Search for the cell housing the specified text and yield its (x, y) center coordinate. 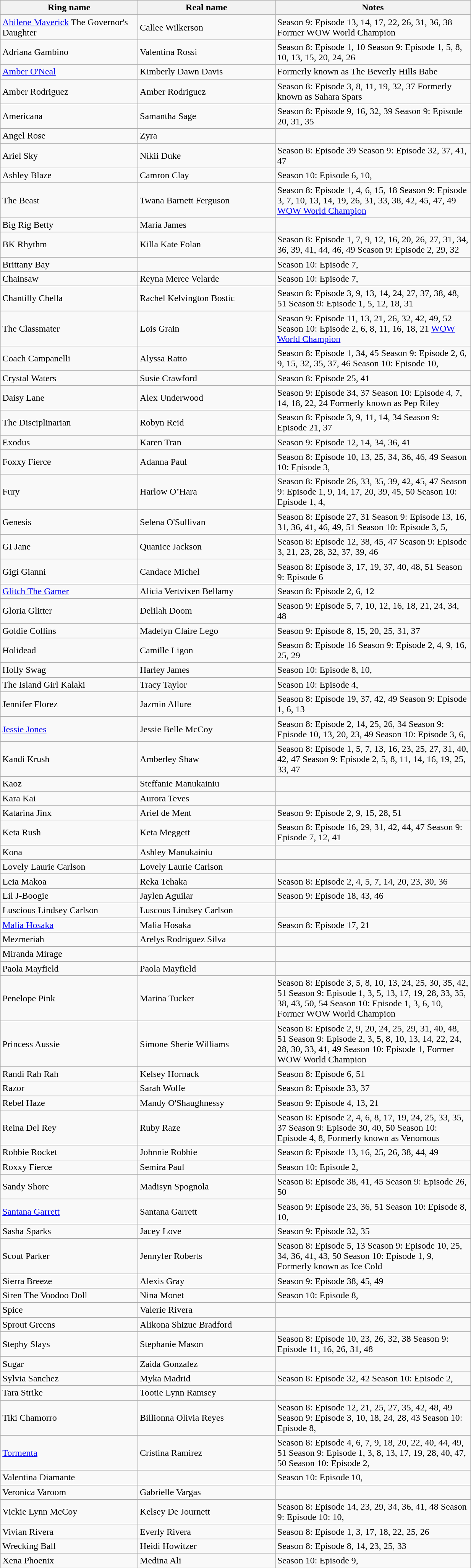
Season 8: Episode 1, 10 Season 9: Episode 1, 5, 8, 10, 13, 15, 20, 24, 26 (373, 52)
Season 8: Episode 10, 13, 25, 34, 36, 46, 49 Season 10: Episode 3, (373, 462)
Spice (69, 1310)
Leia Makoa (69, 881)
Crystal Waters (69, 378)
Keta Meggett (207, 833)
Gigi Gianni (69, 572)
Gabrielle Vargas (207, 1492)
Billionna Olivia Reyes (207, 1418)
Season 8: Episode 16, 29, 31, 42, 44, 47 Season 9: Episode 7, 12, 41 (373, 833)
Zaida Gonzalez (207, 1364)
Delilah Doom (207, 611)
Adanna Paul (207, 462)
Tootie Lynn Ramsey (207, 1393)
Valentina Diamante (69, 1478)
Camille Ligon (207, 650)
Aurora Teves (207, 798)
Siren The Voodoo Doll (69, 1296)
Tracy Taylor (207, 685)
Season 9: Episode 13, 14, 17, 22, 26, 31, 36, 38 Former WOW World Champion (373, 27)
Season 8: Episode 2, 4, 5, 7, 14, 20, 23, 30, 36 (373, 881)
Season 10: Episode 9, (373, 1560)
Wrecking Ball (69, 1546)
Killa Kate Folan (207, 244)
Nikii Duke (207, 156)
Holidead (69, 650)
Amberley Shaw (207, 759)
Miranda Mirage (69, 954)
Season 8: Episode 8, 14, 23, 25, 33 (373, 1546)
Fury (69, 492)
Season 9: Episode 11, 13, 21, 26, 32, 42, 49, 52 Season 10: Episode 2, 6, 8, 11, 16, 18, 21 WOW World Champion (373, 329)
Jacey Love (207, 1231)
Season 8: Episode 1, 3, 17, 18, 22, 25, 26 (373, 1531)
Kelsey Hornack (207, 1074)
Foxxy Fierce (69, 462)
Kaoz (69, 784)
Americana (69, 116)
Lois Grain (207, 329)
Season 8: Episode 4, 6, 7, 9, 18, 20, 22, 40, 44, 49, 51 Season 9: Episode 1, 3, 8, 13, 17, 19, 28, 40, 47, 50 Season 10: Episode 2, (373, 1453)
Season 8: Episode 25, 41 (373, 378)
Season 8: Episode 6, 51 (373, 1074)
Xena Phoenix (69, 1560)
The Island Girl Kalaki (69, 685)
Chantilly Chella (69, 298)
Jessie Belle McCoy (207, 729)
Lil J-Boogie (69, 896)
Real name (207, 8)
Season 8: Episode 13, 16, 25, 26, 38, 44, 49 (373, 1152)
Abilene Maverick The Governor's Daughter (69, 27)
The Classmater (69, 329)
Scout Parker (69, 1256)
Tormenta (69, 1453)
Season 8: Episode 1, 34, 45 Season 9: Episode 2, 6, 9, 15, 32, 35, 37, 46 Season 10: Episode 10, (373, 359)
Princess Aussie (69, 1044)
Karen Tran (207, 442)
Ariel de Ment (207, 813)
Sprout Greens (69, 1325)
Alicia Vertvixen Bellamy (207, 591)
Angel Rose (69, 136)
Johnnie Robbie (207, 1152)
Season 9: Episode 23, 36, 51 Season 10: Episode 8, 10, (373, 1211)
Valentina Rossi (207, 52)
Season 8: Episode 14, 23, 29, 34, 36, 41, 48 Season 9: Episode 10: 10, (373, 1512)
Kara Kai (69, 798)
Alex Underwood (207, 398)
Kandi Krush (69, 759)
Adriana Gambino (69, 52)
Season 8: Episode 5, 13 Season 9: Episode 10, 25, 34, 36, 41, 43, 50 Season 10: Episode 1, 9, Formerly known as Ice Cold (373, 1256)
Sylvia Sanchez (69, 1378)
Zyra (207, 136)
Amber O'Neal (69, 72)
Robyn Reid (207, 423)
Season 9: Episode 5, 7, 10, 12, 16, 18, 21, 24, 34, 48 (373, 611)
Harlow O’Hara (207, 492)
Heidi Howitzer (207, 1546)
Season 8: Episode 1, 4, 6, 15, 18 Season 9: Episode 3, 7, 10, 13, 14, 19, 26, 31, 33, 38, 42, 45, 47, 49 WOW World Champion (373, 200)
Rebel Haze (69, 1103)
Tara Strike (69, 1393)
Daisy Lane (69, 398)
Camron Clay (207, 175)
Season 10: Episode 2, (373, 1167)
Season 8: Episode 32, 42 Season 10: Episode 2, (373, 1378)
Ashley Blaze (69, 175)
Susie Crawford (207, 378)
Chainsaw (69, 279)
Season 8: Episode 19, 37, 42, 49 Season 9: Episode 1, 6, 13 (373, 704)
Semira Paul (207, 1167)
Sarah Wolfe (207, 1088)
Season 9: Episode 2, 9, 15, 28, 51 (373, 813)
Season 8: Episode 1, 7, 9, 12, 16, 20, 26, 27, 31, 34, 36, 39, 41, 44, 46, 49 Season 9: Episode 2, 29, 32 (373, 244)
Season 8: Episode 16 Season 9: Episode 2, 4, 9, 16, 25, 29 (373, 650)
Gloria Glitter (69, 611)
GI Jane (69, 546)
Jazmin Allure (207, 704)
Razor (69, 1088)
Jessie Jones (69, 729)
Jennyfer Roberts (207, 1256)
Glitch The Gamer (69, 591)
Season 8: Episode 2, 4, 6, 8, 17, 19, 24, 25, 33, 35, 37 Season 9: Episode 30, 40, 50 Season 10: Episode 4, 8, Formerly known as Venomous (373, 1128)
Season 8: Episode 1, 5, 7, 13, 16, 23, 25, 27, 31, 40, 42, 47 Season 9: Episode 2, 5, 8, 11, 14, 16, 19, 25, 33, 47 (373, 759)
Stephy Slays (69, 1344)
Valerie Rivera (207, 1310)
Arelys Rodriguez Silva (207, 940)
Season 8: Episode 3, 9, 11, 14, 34 Season 9: Episode 21, 37 (373, 423)
Mandy O'Shaughnessy (207, 1103)
Season 8: Episode 3, 8, 11, 19, 32, 37 Formerly known as Sahara Spars (373, 92)
Candace Michel (207, 572)
Vickie Lynn McCoy (69, 1512)
Penelope Pink (69, 998)
Goldie Collins (69, 631)
Medina Ali (207, 1560)
Season 10: Episode 6, 10, (373, 175)
Marina Tucker (207, 998)
Sugar (69, 1364)
Kona (69, 852)
Stephanie Mason (207, 1344)
Steffanie Manukainiu (207, 784)
Ashley Manukainiu (207, 852)
Simone Sherie Williams (207, 1044)
Season 9: Episode 32, 35 (373, 1231)
Reina Del Rey (69, 1128)
Season 8: Episode 12, 21, 25, 27, 35, 42, 48, 49 Season 9: Episode 3, 10, 18, 24, 28, 43 Season 10: Episode 8, (373, 1418)
Brittany Bay (69, 264)
Robbie Rocket (69, 1152)
The Disciplinarian (69, 423)
Callee Wilkerson (207, 27)
Season 8: Episode 39 Season 9: Episode 32, 37, 41, 47 (373, 156)
Season 8: Episode 3, 17, 19, 37, 40, 48, 51 Season 9: Episode 6 (373, 572)
Season 9: Episode 34, 37 Season 10: Episode 4, 7, 14, 18, 22, 24 Formerly known as Pep Riley (373, 398)
Luscous Lindsey Carlson (207, 910)
Quanice Jackson (207, 546)
Mezmeriah (69, 940)
Season 8: Episode 38, 41, 45 Season 9: Episode 26, 50 (373, 1187)
Randi Rah Rah (69, 1074)
Veronica Varoom (69, 1492)
Season 8: Episode 26, 33, 35, 39, 42, 45, 47 Season 9: Episode 1, 9, 14, 17, 20, 39, 45, 50 Season 10: Episode 1, 4, (373, 492)
Season 8: Episode 17, 21 (373, 925)
Sandy Shore (69, 1187)
Madelyn Claire Lego (207, 631)
Genesis (69, 522)
Season 8: Episode 2, 14, 25, 26, 34 Season 9: Episode 10, 13, 20, 23, 49 Season 10: Episode 3, 6, (373, 729)
Season 9: Episode 8, 15, 20, 25, 31, 37 (373, 631)
Sierra Breeze (69, 1281)
Luscious Lindsey Carlson (69, 910)
Season 8: Episode 27, 31 Season 9: Episode 13, 16, 31, 36, 41, 46, 49, 51 Season 10: Episode 3, 5, (373, 522)
Season 10: Episode 4, (373, 685)
Sasha Sparks (69, 1231)
Big Rig Betty (69, 225)
Season 8: Episode 2, 6, 12 (373, 591)
Season 10: Episode 10, (373, 1478)
Everly Rivera (207, 1531)
Jaylen Aguilar (207, 896)
The Beast (69, 200)
Season 9: Episode 4, 13, 21 (373, 1103)
Ruby Raze (207, 1128)
Kimberly Dawn Davis (207, 72)
Season 9: Episode 18, 43, 46 (373, 896)
Exodus (69, 442)
Season 10: Episode 8, (373, 1296)
Nina Monet (207, 1296)
Tiki Chamorro (69, 1418)
Myka Madrid (207, 1378)
Alikona Shizue Bradford (207, 1325)
Madisyn Spognola (207, 1187)
Season 8: Episode 33, 37 (373, 1088)
Reyna Meree Velarde (207, 279)
Selena O'Sullivan (207, 522)
BK Rhythm (69, 244)
Notes (373, 8)
Reka Tehaka (207, 881)
Rachel Kelvington Bostic (207, 298)
Cristina Ramirez (207, 1453)
Formerly known as The Beverly Hills Babe (373, 72)
Roxxy Fierce (69, 1167)
Coach Campanelli (69, 359)
Ariel Sky (69, 156)
Harley James (207, 670)
Season 8: Episode 12, 38, 45, 47 Season 9: Episode 3, 21, 23, 28, 32, 37, 39, 46 (373, 546)
Alyssa Ratto (207, 359)
Jennifer Florez (69, 704)
Season 8: Episode 10, 23, 26, 32, 38 Season 9: Episode 11, 16, 26, 31, 48 (373, 1344)
Ring name (69, 8)
Samantha Sage (207, 116)
Season 8: Episode 3, 9, 13, 14, 24, 27, 37, 38, 48, 51 Season 9: Episode 1, 5, 12, 18, 31 (373, 298)
Alexis Gray (207, 1281)
Holly Swag (69, 670)
Season 9: Episode 38, 45, 49 (373, 1281)
Season 8: Episode 9, 16, 32, 39 Season 9: Episode 20, 31, 35 (373, 116)
Keta Rush (69, 833)
Twana Barnett Ferguson (207, 200)
Katarina Jinx (69, 813)
Kelsey De Journett (207, 1512)
Vivian Rivera (69, 1531)
Season 9: Episode 12, 14, 34, 36, 41 (373, 442)
Season 10: Episode 8, 10, (373, 670)
Maria James (207, 225)
